Output the [x, y] coordinate of the center of the cell containing the given text.  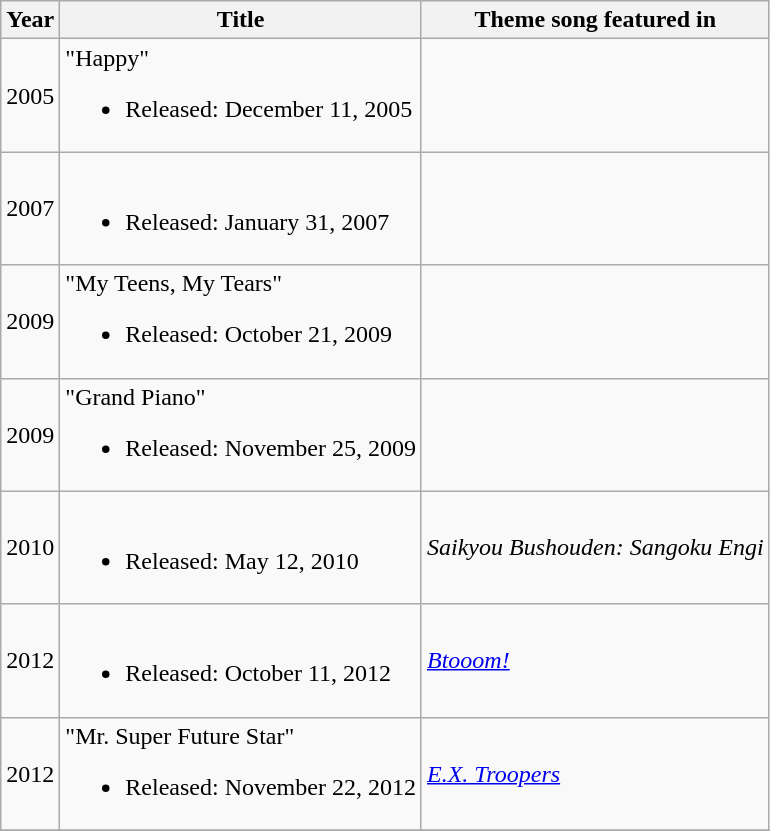
Year [30, 20]
Released: May 12, 2010 [241, 548]
"Happy"Released: December 11, 2005 [241, 96]
Btooom! [595, 660]
Theme song featured in [595, 20]
"Mr. Super Future Star"Released: November 22, 2012 [241, 774]
"Grand Piano"Released: November 25, 2009 [241, 434]
E.X. Troopers [595, 774]
Saikyou Bushouden: Sangoku Engi [595, 548]
Title [241, 20]
"My Teens, My Tears"Released: October 21, 2009 [241, 322]
2010 [30, 548]
2005 [30, 96]
Released: January 31, 2007 [241, 208]
2007 [30, 208]
Released: October 11, 2012 [241, 660]
